For the text-containing cell, return its midpoint in (x, y) coordinate format. 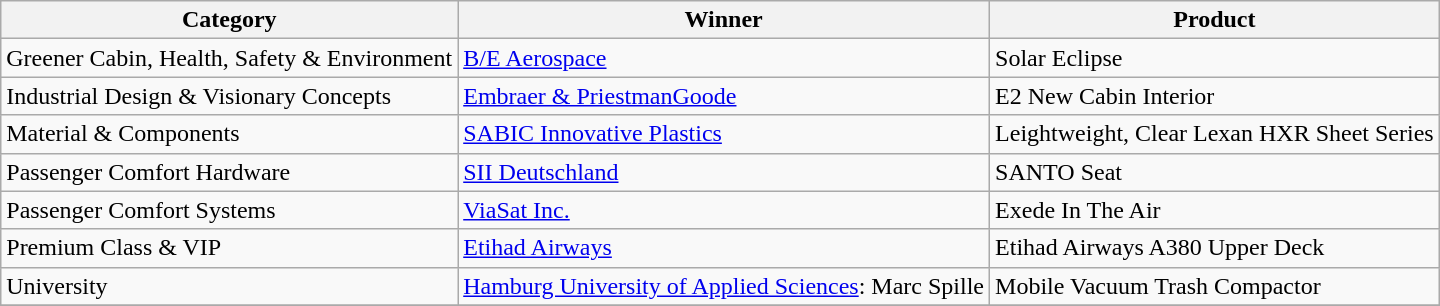
ViaSat Inc. (724, 210)
Product (1215, 20)
Hamburg University of Applied Sciences: Marc Spille (724, 286)
SABIC Innovative Plastics (724, 134)
Etihad Airways A380 Upper Deck (1215, 248)
Leightweight, Clear Lexan HXR Sheet Series (1215, 134)
SANTO Seat (1215, 172)
University (230, 286)
Winner (724, 20)
Solar Eclipse (1215, 58)
B/E Aerospace (724, 58)
Category (230, 20)
Premium Class & VIP (230, 248)
Material & Components (230, 134)
Industrial Design & Visionary Concepts (230, 96)
E2 New Cabin Interior (1215, 96)
Embraer & PriestmanGoode (724, 96)
Passenger Comfort Hardware (230, 172)
Exede In The Air (1215, 210)
Etihad Airways (724, 248)
Mobile Vacuum Trash Compactor (1215, 286)
SII Deutschland (724, 172)
Greener Cabin, Health, Safety & Environment (230, 58)
Passenger Comfort Systems (230, 210)
